Scan for the cell matching the given text and deliver its [x, y] coordinate at center. 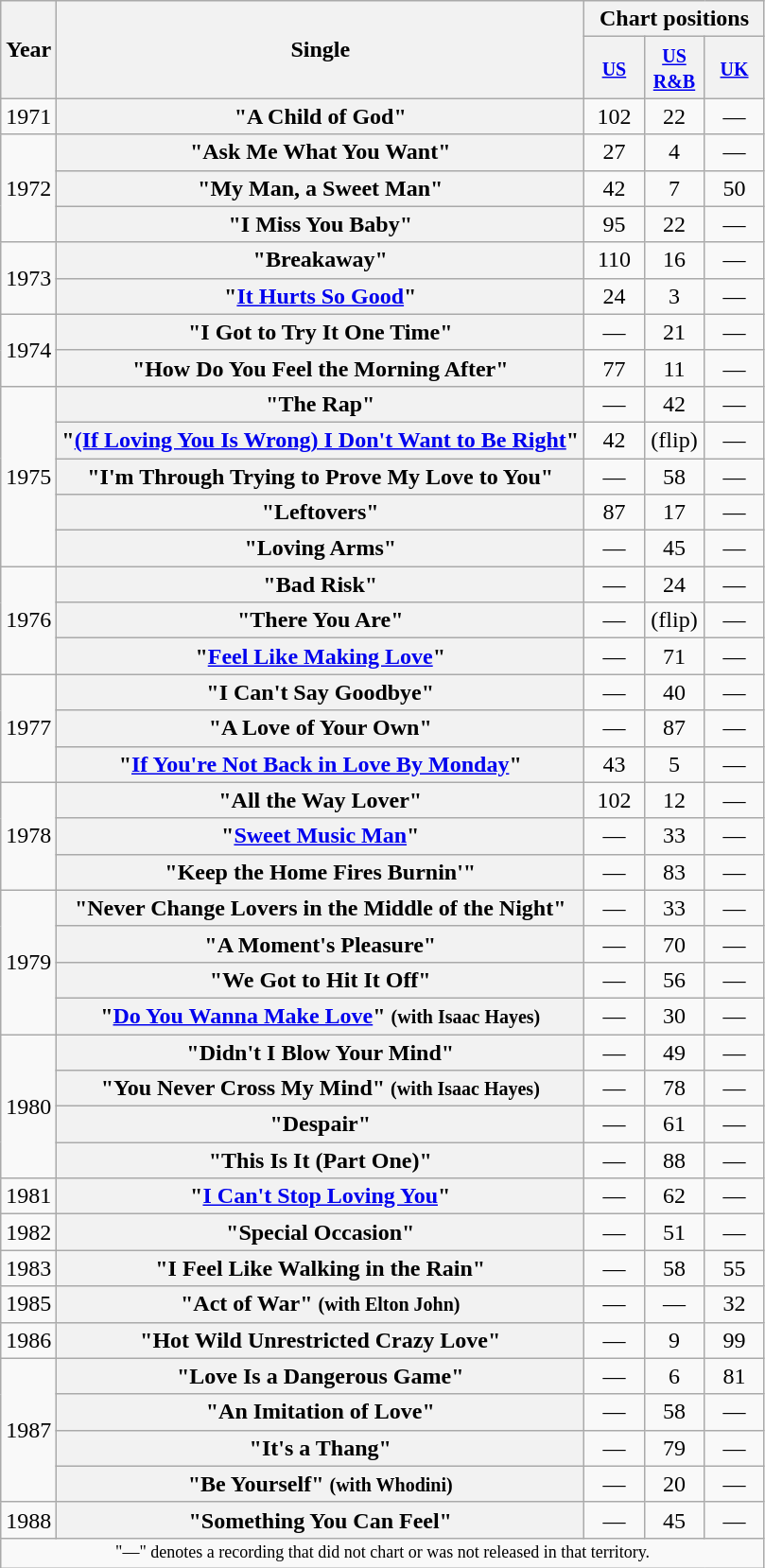
110 [615, 260]
"Loving Arms" [321, 549]
1978 [28, 836]
"Special Occasion" [321, 1232]
"I Feel Like Walking in the Rain" [321, 1268]
1976 [28, 620]
1983 [28, 1268]
49 [674, 1053]
1975 [28, 476]
"Hot Wild Unrestricted Crazy Love" [321, 1340]
88 [674, 1160]
"Keep the Home Fires Burnin'" [321, 872]
43 [615, 764]
1980 [28, 1106]
"My Man, a Sweet Man" [321, 188]
32 [735, 1304]
12 [674, 800]
"Leftovers" [321, 513]
US [615, 68]
81 [735, 1376]
83 [674, 872]
UK [735, 68]
1973 [28, 278]
1972 [28, 188]
"Despair" [321, 1124]
78 [674, 1089]
"I Can't Say Goodbye" [321, 692]
"How Do You Feel the Morning After" [321, 368]
Single [321, 49]
"You Never Cross My Mind" (with Isaac Hayes) [321, 1089]
62 [674, 1196]
"Do You Wanna Make Love" (with Isaac Hayes) [321, 1016]
4 [674, 152]
55 [735, 1268]
99 [735, 1340]
"Never Change Lovers in the Middle of the Night" [321, 908]
40 [674, 692]
"If You're Not Back in Love By Monday" [321, 764]
"A Moment's Pleasure" [321, 944]
"Act of War" (with Elton John) [321, 1304]
"(If Loving You Is Wrong) I Don't Want to Be Right" [321, 440]
"Bad Risk" [321, 584]
"I Got to Try It One Time" [321, 332]
1988 [28, 1520]
"I Miss You Baby" [321, 224]
77 [615, 368]
21 [674, 332]
"An Imitation of Love" [321, 1412]
Chart positions [675, 19]
1979 [28, 962]
1981 [28, 1196]
Year [28, 49]
"There You Are" [321, 620]
"The Rap" [321, 404]
27 [615, 152]
1971 [28, 116]
"It Hurts So Good" [321, 296]
"All the Way Lover" [321, 800]
"We Got to Hit It Off" [321, 980]
US R&B [674, 68]
5 [674, 764]
"—" denotes a recording that did not chart or was not released in that territory. [383, 1553]
1985 [28, 1304]
1977 [28, 728]
"A Love of Your Own" [321, 728]
9 [674, 1340]
71 [674, 656]
"Feel Like Making Love" [321, 656]
1982 [28, 1232]
"Breakaway" [321, 260]
"Sweet Music Man" [321, 836]
"Something You Can Feel" [321, 1520]
95 [615, 224]
7 [674, 188]
17 [674, 513]
56 [674, 980]
20 [674, 1484]
"This Is It (Part One)" [321, 1160]
"Didn't I Blow Your Mind" [321, 1053]
3 [674, 296]
16 [674, 260]
50 [735, 188]
1987 [28, 1430]
"A Child of God" [321, 116]
6 [674, 1376]
"Ask Me What You Want" [321, 152]
"Be Yourself" (with Whodini) [321, 1484]
79 [674, 1448]
"Love Is a Dangerous Game" [321, 1376]
"It's a Thang" [321, 1448]
"I'm Through Trying to Prove My Love to You" [321, 476]
61 [674, 1124]
1986 [28, 1340]
"I Can't Stop Loving You" [321, 1196]
1974 [28, 350]
30 [674, 1016]
11 [674, 368]
70 [674, 944]
51 [674, 1232]
